Locate the cell with the specified text and output its (x, y) center coordinate. 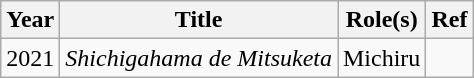
Year (30, 20)
2021 (30, 58)
Title (199, 20)
Ref (450, 20)
Role(s) (382, 20)
Michiru (382, 58)
Shichigahama de Mitsuketa (199, 58)
